Return the [x, y] coordinate for the center point of the cell that contains the specified text.  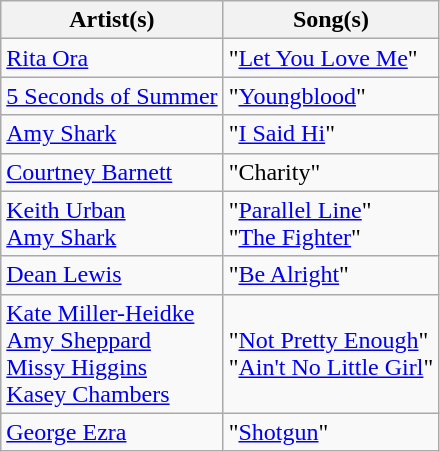
Keith Urban Amy Shark [112, 224]
5 Seconds of Summer [112, 96]
"Shotgun" [331, 432]
Song(s) [331, 20]
Amy Shark [112, 134]
Kate Miller-Heidke Amy Sheppard Missy Higgins Kasey Chambers [112, 354]
Dean Lewis [112, 275]
"I Said Hi" [331, 134]
"Let You Love Me" [331, 58]
Artist(s) [112, 20]
"Be Alright" [331, 275]
"Not Pretty Enough" "Ain't No Little Girl" [331, 354]
"Parallel Line" "The Fighter" [331, 224]
Rita Ora [112, 58]
George Ezra [112, 432]
"Charity" [331, 172]
"Youngblood" [331, 96]
Courtney Barnett [112, 172]
